Scan for the cell matching the given text and deliver its (X, Y) coordinate at center. 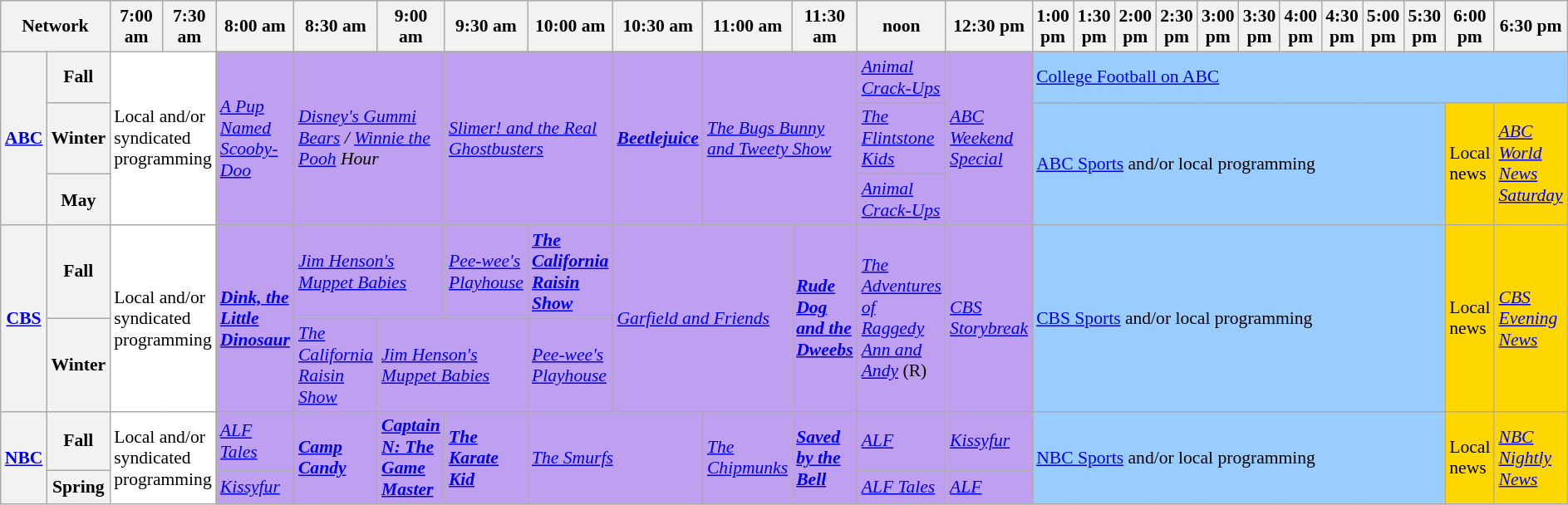
May (78, 199)
The Flintstone Kids (902, 138)
2:00 pm (1136, 27)
8:00 am (255, 27)
Rude Dog and the Dweebs (824, 318)
Beetlejuice (657, 138)
12:30 pm (989, 27)
4:30 pm (1342, 27)
Garfield and Friends (702, 318)
10:30 am (657, 27)
noon (902, 27)
CBS Storybreak (989, 318)
6:30 pm (1531, 27)
1:30 pm (1094, 27)
11:00 am (748, 27)
The Bugs Bunny and Tweety Show (780, 138)
College Football on ABC (1300, 76)
11:30 am (824, 27)
Slimer! and the Real Ghostbusters (528, 138)
10:00 am (570, 27)
Dink, the Little Dinosaur (255, 318)
Captain N: The Game Master (410, 458)
7:30 am (189, 27)
CBS Evening News (1531, 318)
CBS (24, 318)
Disney's Gummi Bears / Winnie the Pooh Hour (369, 138)
4:00 pm (1300, 27)
ABC Sports and/or local programming (1238, 164)
Network (55, 27)
The Smurfs (615, 458)
3:00 pm (1218, 27)
9:30 am (486, 27)
7:00 am (136, 27)
5:00 pm (1384, 27)
CBS Sports and/or local programming (1238, 318)
A Pup Named Scooby-Doo (255, 138)
The Adventures of Raggedy Ann and Andy (R) (902, 318)
The Karate Kid (486, 458)
Saved by the Bell (824, 458)
Spring (78, 487)
NBC Sports and/or local programming (1238, 458)
Camp Candy (336, 458)
The Chipmunks (748, 458)
ABC World News Saturday (1531, 164)
1:00 pm (1053, 27)
5:30 pm (1424, 27)
3:30 pm (1260, 27)
NBC Nightly News (1531, 458)
9:00 am (410, 27)
2:30 pm (1177, 27)
8:30 am (336, 27)
ABC (24, 138)
NBC (24, 458)
ABC Weekend Special (989, 138)
6:00 pm (1469, 27)
